Capture the cell that displays the provided text and extract its [x, y] central coordinate. 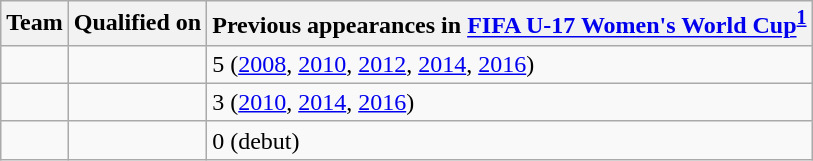
Team [35, 24]
5 (2008, 2010, 2012, 2014, 2016) [510, 64]
0 (debut) [510, 140]
Qualified on [137, 24]
Previous appearances in FIFA U-17 Women's World Cup1 [510, 24]
3 (2010, 2014, 2016) [510, 102]
